Capture the cell that displays the provided text and extract its [x, y] central coordinate. 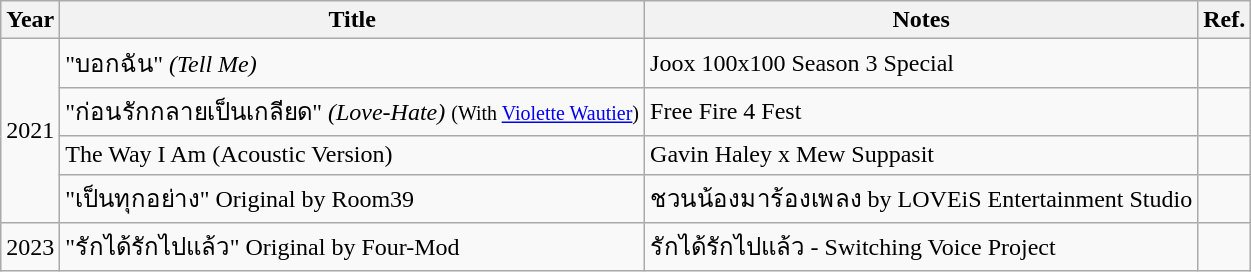
"เป็นทุกอย่าง" Original by Room39 [352, 198]
The Way I Am (Acoustic Version) [352, 155]
2023 [30, 248]
Joox 100x100 Season 3 Special [922, 64]
"ก่อนรักกลายเป็นเกลียด" (Love-Hate) (With Violette Wautier) [352, 112]
2021 [30, 131]
Notes [922, 20]
รักได้รักไปแล้ว - Switching Voice Project [922, 248]
Ref. [1224, 20]
ชวนน้องมาร้องเพลง by LOVEiS Entertainment Studio [922, 198]
Title [352, 20]
"รักได้รักไปแล้ว" Original by Four-Mod [352, 248]
Free Fire 4 Fest [922, 112]
Year [30, 20]
"บอกฉัน" (Tell Me) [352, 64]
Gavin Haley x Mew Suppasit [922, 155]
